Detect which cell encompasses the target text, then output its [x, y] center coordinate. 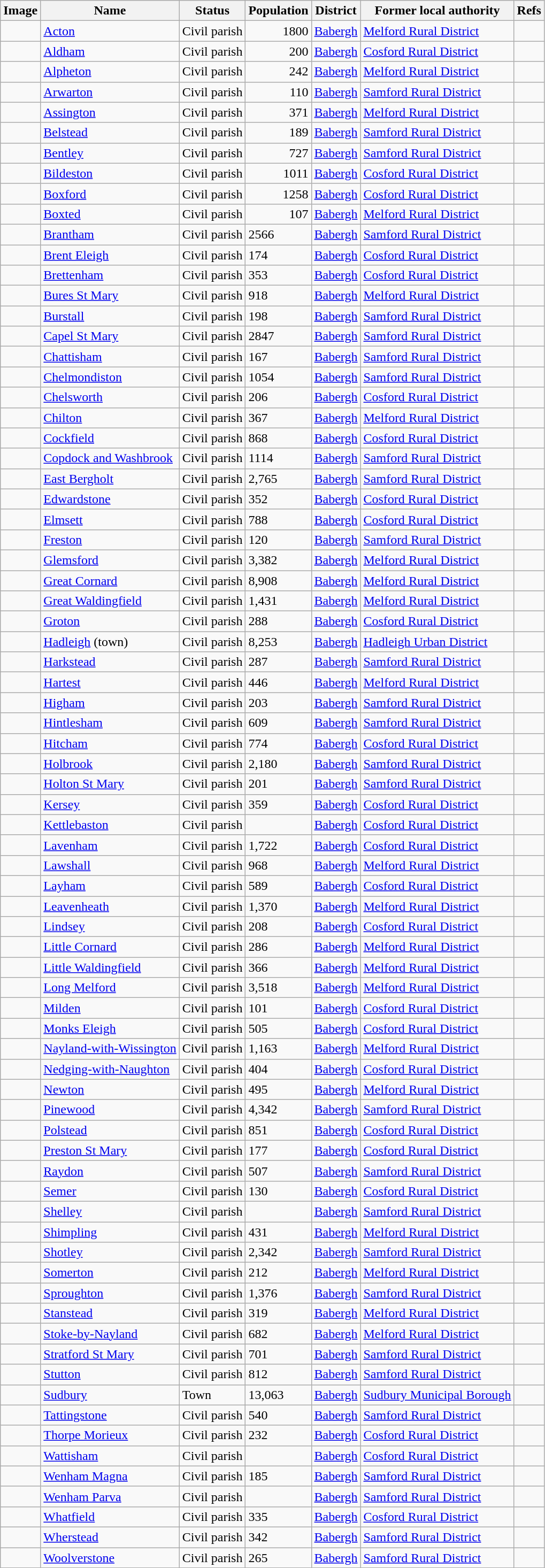
507 [278, 1171]
Aldham [110, 51]
Semer [110, 1191]
232 [278, 1435]
Assington [110, 112]
Harkstead [110, 662]
Holbrook [110, 764]
2,342 [278, 1252]
8,908 [278, 580]
Kettlebaston [110, 825]
Stratford St Mary [110, 1354]
Wattisham [110, 1456]
Brettenham [110, 275]
Hitcham [110, 743]
1114 [278, 458]
130 [278, 1191]
Milden [110, 1008]
353 [278, 275]
Kersey [110, 804]
540 [278, 1415]
8,253 [278, 642]
Sudbury Municipal Borough [437, 1395]
404 [278, 1069]
Brent Eleigh [110, 255]
Chilton [110, 418]
Elmsett [110, 519]
788 [278, 519]
367 [278, 418]
Hadleigh Urban District [437, 642]
Little Waldingfield [110, 967]
968 [278, 865]
2,765 [278, 479]
242 [278, 72]
446 [278, 682]
265 [278, 1558]
1,431 [278, 601]
505 [278, 1028]
918 [278, 296]
189 [278, 133]
1,722 [278, 845]
Nayland-with-Wissington [110, 1049]
851 [278, 1130]
Acton [110, 31]
Boxford [110, 194]
206 [278, 397]
589 [278, 886]
2566 [278, 234]
701 [278, 1354]
Holton St Mary [110, 784]
201 [278, 784]
Brantham [110, 234]
Lawshall [110, 865]
208 [278, 927]
212 [278, 1273]
319 [278, 1313]
Sudbury [110, 1395]
200 [278, 51]
Raydon [110, 1171]
Edwardstone [110, 499]
177 [278, 1150]
1,370 [278, 906]
1,376 [278, 1293]
Town [212, 1395]
Chelsworth [110, 397]
Wherstead [110, 1537]
Groton [110, 621]
Arwarton [110, 92]
Long Melford [110, 988]
East Bergholt [110, 479]
Layham [110, 886]
Nedging-with-Naughton [110, 1069]
371 [278, 112]
1,163 [278, 1049]
727 [278, 153]
Shimpling [110, 1232]
Belstead [110, 133]
Bures St Mary [110, 296]
342 [278, 1537]
Lavenham [110, 845]
Former local authority [437, 11]
Shelley [110, 1211]
Monks Eleigh [110, 1028]
Great Cornard [110, 580]
4,342 [278, 1110]
1258 [278, 194]
Refs [529, 11]
District [336, 11]
352 [278, 499]
3,382 [278, 560]
868 [278, 438]
Glemsford [110, 560]
Freston [110, 540]
Woolverstone [110, 1558]
2,180 [278, 764]
Population [278, 11]
Cockfield [110, 438]
1800 [278, 31]
Sproughton [110, 1293]
Newton [110, 1089]
Tattingstone [110, 1415]
198 [278, 316]
286 [278, 947]
101 [278, 1008]
Chelmondiston [110, 377]
Bentley [110, 153]
1054 [278, 377]
174 [278, 255]
366 [278, 967]
Whatfield [110, 1517]
Copdock and Washbrook [110, 458]
Hintlesham [110, 723]
Wenham Magna [110, 1476]
Hadleigh (town) [110, 642]
Polstead [110, 1130]
287 [278, 662]
2847 [278, 336]
Lindsey [110, 927]
812 [278, 1374]
335 [278, 1517]
Thorpe Morieux [110, 1435]
774 [278, 743]
Image [20, 11]
1011 [278, 173]
Stanstead [110, 1313]
682 [278, 1334]
609 [278, 723]
Name [110, 11]
Wenham Parva [110, 1496]
203 [278, 703]
167 [278, 357]
Boxted [110, 214]
Bildeston [110, 173]
Chattisham [110, 357]
Shotley [110, 1252]
Preston St Mary [110, 1150]
288 [278, 621]
120 [278, 540]
359 [278, 804]
Status [212, 11]
Hartest [110, 682]
Burstall [110, 316]
Alpheton [110, 72]
110 [278, 92]
13,063 [278, 1395]
185 [278, 1476]
Leavenheath [110, 906]
Pinewood [110, 1110]
Higham [110, 703]
Little Cornard [110, 947]
3,518 [278, 988]
Great Waldingfield [110, 601]
431 [278, 1232]
Capel St Mary [110, 336]
495 [278, 1089]
Stutton [110, 1374]
Somerton [110, 1273]
107 [278, 214]
Stoke-by-Nayland [110, 1334]
